Pinpoint the cell where the given text exists, returning its [x, y] midpoint coordinate. 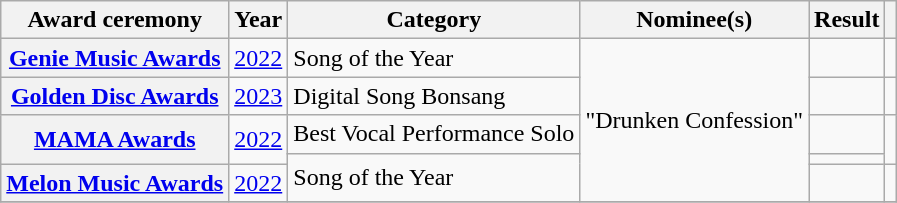
Result [847, 20]
Digital Song Bonsang [434, 96]
Year [258, 20]
Melon Music Awards [115, 183]
Golden Disc Awards [115, 96]
Award ceremony [115, 20]
"Drunken Confession" [694, 120]
2023 [258, 96]
MAMA Awards [115, 140]
Best Vocal Performance Solo [434, 134]
Category [434, 20]
Nominee(s) [694, 20]
Genie Music Awards [115, 58]
